Detect which cell encompasses the target text, then output its [X, Y] center coordinate. 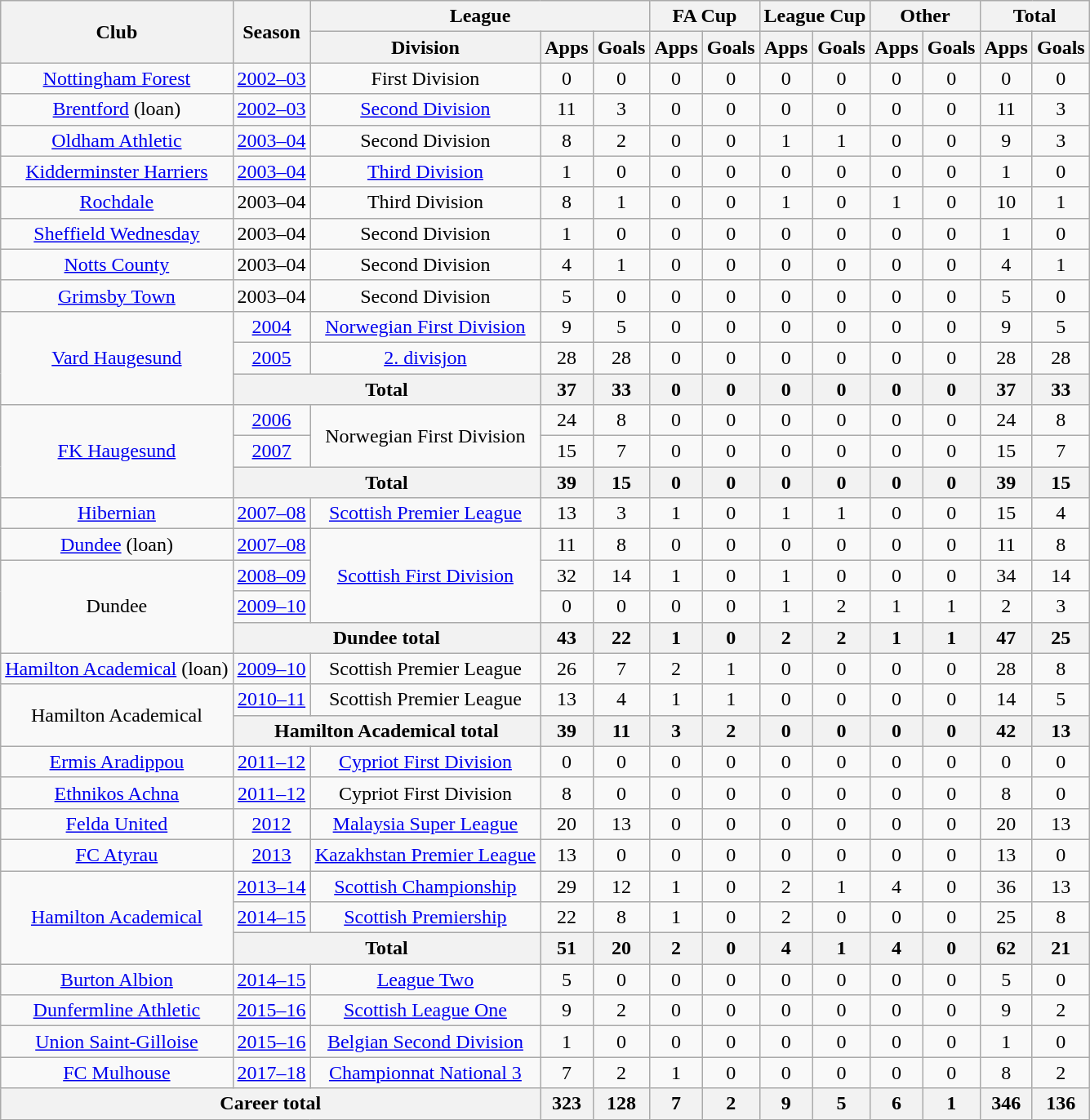
Hibernian [117, 513]
2005 [271, 358]
12 [621, 886]
10 [1006, 202]
2017–18 [271, 1073]
2004 [271, 327]
Belgian Second Division [425, 1042]
Scottish League One [425, 1011]
FA Cup [705, 16]
51 [567, 949]
Division [425, 47]
2007 [271, 451]
Burton Albion [117, 980]
Notts County [117, 264]
128 [621, 1104]
2013 [271, 855]
42 [1006, 731]
47 [1006, 638]
Scottish Championship [425, 886]
43 [567, 638]
Felda United [117, 824]
Dunfermline Athletic [117, 1011]
Ethnikos Achna [117, 793]
League Cup [815, 16]
FC Atyrau [117, 855]
21 [1061, 949]
Scottish First Division [425, 576]
First Division [425, 78]
Season [271, 32]
62 [1006, 949]
36 [1006, 886]
32 [567, 576]
2. divisjon [425, 358]
Malaysia Super League [425, 824]
323 [567, 1104]
Club [117, 32]
FK Haugesund [117, 451]
Hamilton Academical (loan) [117, 669]
Vard Haugesund [117, 358]
Dundee (loan) [117, 544]
2012 [271, 824]
Kidderminster Harriers [117, 171]
Sheffield Wednesday [117, 233]
Nottingham Forest [117, 78]
Kazakhstan Premier League [425, 855]
136 [1061, 1104]
League [480, 16]
Other [925, 16]
Hamilton Academical total [387, 731]
2006 [271, 420]
Oldham Athletic [117, 140]
Scottish Premiership [425, 918]
Career total [271, 1104]
Rochdale [117, 202]
34 [1006, 576]
346 [1006, 1104]
Union Saint-Gilloise [117, 1042]
League Two [425, 980]
Brentford (loan) [117, 109]
6 [896, 1104]
2013–14 [271, 886]
2010–11 [271, 700]
Dundee total [387, 638]
Grimsby Town [117, 296]
FC Mulhouse [117, 1073]
Dundee [117, 607]
26 [567, 669]
29 [567, 886]
2008–09 [271, 576]
Championnat National 3 [425, 1073]
Ermis Aradippou [117, 762]
